Provide the (X, Y) coordinate of the cell's center where the given text is located.  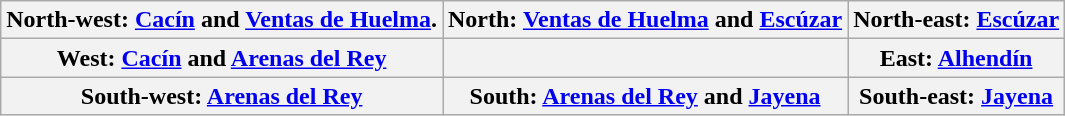
North: Ventas de Huelma and Escúzar (644, 20)
West: Cacín and Arenas del Rey (222, 58)
North-east: Escúzar (956, 20)
South: Arenas del Rey and Jayena (644, 96)
North-west: Cacín and Ventas de Huelma. (222, 20)
South-east: Jayena (956, 96)
East: Alhendín (956, 58)
South-west: Arenas del Rey (222, 96)
